For the text-containing cell, return its midpoint in (X, Y) coordinate format. 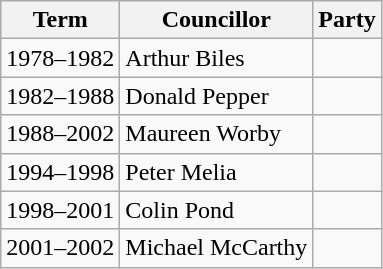
Party (347, 20)
Term (60, 20)
1982–1988 (60, 96)
Michael McCarthy (216, 248)
1988–2002 (60, 134)
Councillor (216, 20)
Arthur Biles (216, 58)
1978–1982 (60, 58)
Peter Melia (216, 172)
Colin Pond (216, 210)
2001–2002 (60, 248)
Donald Pepper (216, 96)
Maureen Worby (216, 134)
1998–2001 (60, 210)
1994–1998 (60, 172)
